Output the [X, Y] coordinate of the center of the cell containing the given text.  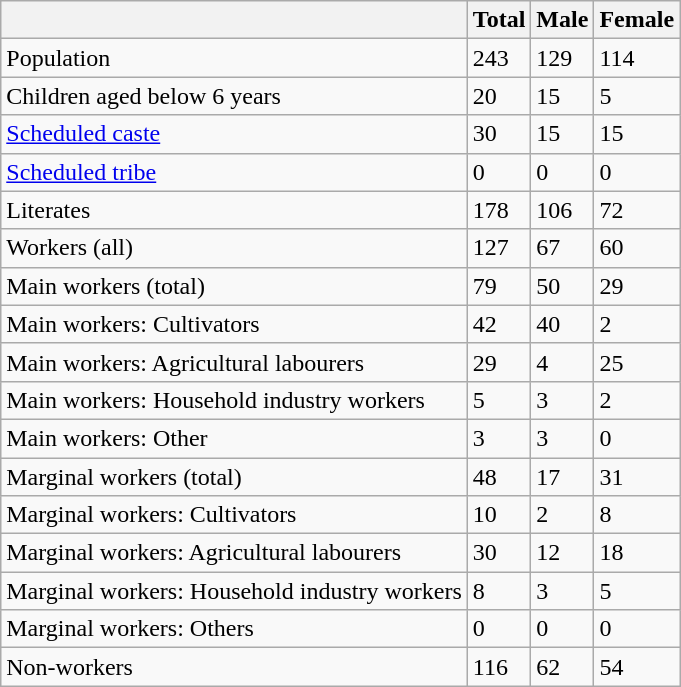
Scheduled caste [234, 134]
129 [562, 58]
Male [562, 20]
48 [499, 477]
20 [499, 96]
116 [499, 667]
178 [499, 210]
31 [637, 477]
106 [562, 210]
Total [499, 20]
Children aged below 6 years [234, 96]
Main workers: Cultivators [234, 324]
Marginal workers: Agricultural labourers [234, 553]
62 [562, 667]
Marginal workers: Others [234, 629]
114 [637, 58]
42 [499, 324]
Main workers: Other [234, 438]
72 [637, 210]
Literates [234, 210]
40 [562, 324]
Population [234, 58]
Marginal workers: Cultivators [234, 515]
79 [499, 286]
18 [637, 553]
60 [637, 248]
Main workers: Household industry workers [234, 400]
12 [562, 553]
Female [637, 20]
Marginal workers: Household industry workers [234, 591]
Scheduled tribe [234, 172]
54 [637, 667]
Workers (all) [234, 248]
Main workers: Agricultural labourers [234, 362]
127 [499, 248]
Main workers (total) [234, 286]
243 [499, 58]
Marginal workers (total) [234, 477]
17 [562, 477]
10 [499, 515]
50 [562, 286]
25 [637, 362]
Non-workers [234, 667]
4 [562, 362]
67 [562, 248]
